Determine the (X, Y) coordinate at the center of the cell enclosing the given text.  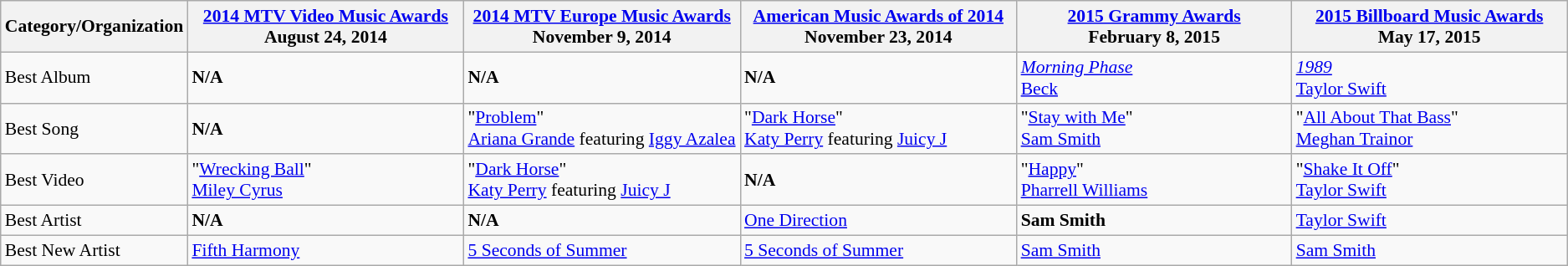
Category/Organization (94, 27)
2014 MTV Video Music AwardsAugust 24, 2014 (325, 27)
Best Artist (94, 221)
American Music Awards of 2014November 23, 2014 (878, 27)
"Wrecking Ball"Miley Cyrus (325, 181)
Best Album (94, 77)
"Shake It Off" Taylor Swift (1430, 181)
"Stay with Me"Sam Smith (1154, 129)
Best Song (94, 129)
"Problem"Ariana Grande featuring Iggy Azalea (602, 129)
One Direction (878, 221)
Best New Artist (94, 250)
Taylor Swift (1430, 221)
2014 MTV Europe Music AwardsNovember 9, 2014 (602, 27)
Morning PhaseBeck (1154, 77)
1989Taylor Swift (1430, 77)
"Happy"Pharrell Williams (1154, 181)
2015 Billboard Music AwardsMay 17, 2015 (1430, 27)
Fifth Harmony (325, 250)
Best Video (94, 181)
2015 Grammy AwardsFebruary 8, 2015 (1154, 27)
"All About That Bass" Meghan Trainor (1430, 129)
